From the cell containing the given text, extract its center point as [x, y] coordinate. 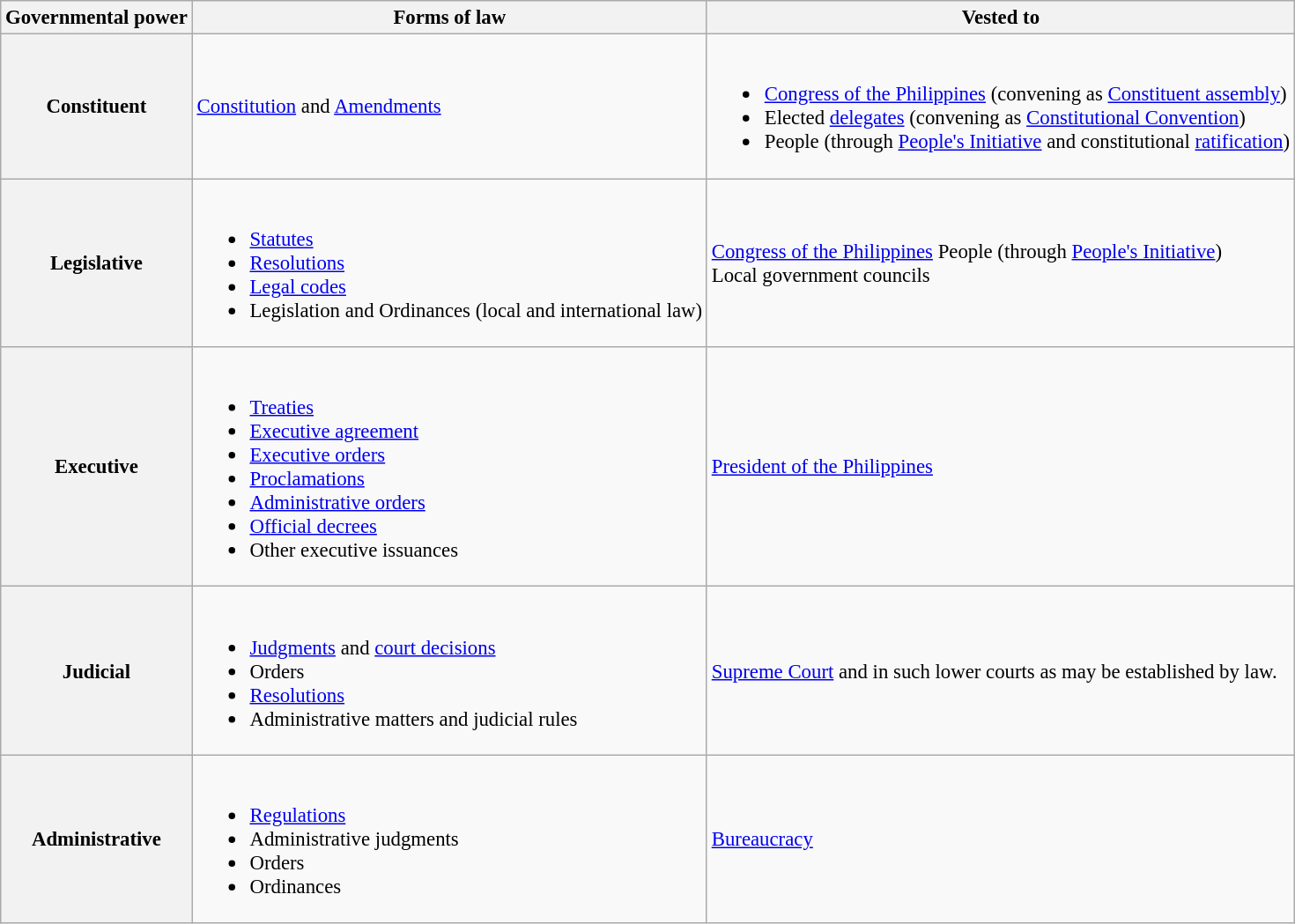
Governmental power [97, 18]
Judicial [97, 671]
Forms of law [449, 18]
Constituent [97, 106]
Administrative [97, 839]
Executive [97, 467]
Vested to [1001, 18]
RegulationsAdministrative judgmentsOrdersOrdinances [449, 839]
Congress of the Philippines People (through People's Initiative)Local government councils [1001, 262]
Legislative [97, 262]
Bureaucracy [1001, 839]
StatutesResolutionsLegal codesLegislation and Ordinances (local and international law) [449, 262]
President of the Philippines [1001, 467]
Constitution and Amendments [449, 106]
Judgments and court decisionsOrdersResolutionsAdministrative matters and judicial rules [449, 671]
TreatiesExecutive agreementExecutive ordersProclamationsAdministrative ordersOfficial decreesOther executive issuances [449, 467]
Supreme Court and in such lower courts as may be established by law. [1001, 671]
